Return (X, Y) of the center of cell containing provided text 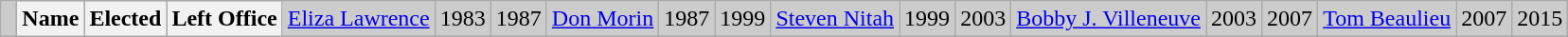
Don Morin (602, 19)
Steven Nitah (835, 19)
Eliza Lawrence (358, 19)
Bobby J. Villeneuve (1109, 19)
Tom Beaulieu (1387, 19)
Elected (125, 19)
Name (51, 19)
1983 (462, 19)
Left Office (224, 19)
2015 (1540, 19)
